For the text-containing cell, return its midpoint in [X, Y] coordinate format. 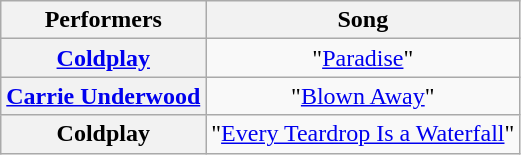
Song [363, 20]
"Every Teardrop Is a Waterfall" [363, 134]
Carrie Underwood [104, 96]
"Blown Away" [363, 96]
"Paradise" [363, 58]
Performers [104, 20]
